Identify which cell holds the provided text, then report its (X, Y) central coordinate. 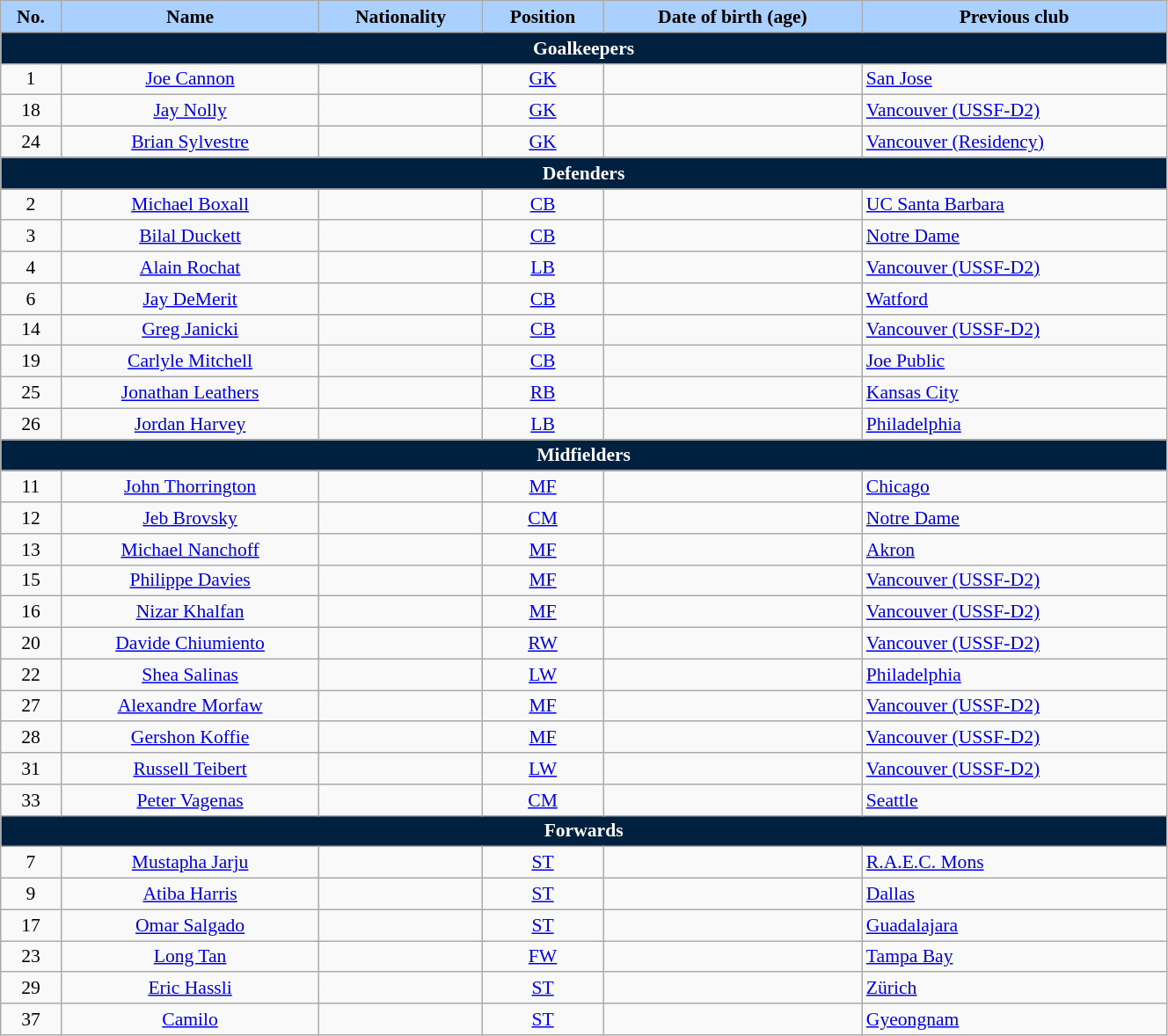
Defenders (584, 173)
Atiba Harris (190, 894)
Jordan Harvey (190, 424)
Long Tan (190, 957)
Guadalajara (1015, 925)
No. (31, 17)
16 (31, 612)
19 (31, 361)
18 (31, 111)
9 (31, 894)
1 (31, 79)
FW (543, 957)
15 (31, 580)
4 (31, 267)
Alexandre Morfaw (190, 706)
28 (31, 738)
24 (31, 142)
Previous club (1015, 17)
Alain Rochat (190, 267)
13 (31, 550)
Davide Chiumiento (190, 644)
Greg Janicki (190, 330)
17 (31, 925)
Jeb Brovsky (190, 518)
Gyeongnam (1015, 1019)
26 (31, 424)
Michael Boxall (190, 205)
Carlyle Mitchell (190, 361)
3 (31, 237)
Camilo (190, 1019)
Date of birth (age) (733, 17)
33 (31, 800)
7 (31, 863)
Peter Vagenas (190, 800)
Gershon Koffie (190, 738)
11 (31, 487)
Midfielders (584, 456)
2 (31, 205)
20 (31, 644)
Philippe Davies (190, 580)
Tampa Bay (1015, 957)
RW (543, 644)
Bilal Duckett (190, 237)
Jay DeMerit (190, 299)
12 (31, 518)
Akron (1015, 550)
23 (31, 957)
Omar Salgado (190, 925)
Joe Public (1015, 361)
Russell Teibert (190, 769)
Brian Sylvestre (190, 142)
31 (31, 769)
Position (543, 17)
Seattle (1015, 800)
6 (31, 299)
Name (190, 17)
John Thorrington (190, 487)
29 (31, 989)
Watford (1015, 299)
27 (31, 706)
Nizar Khalfan (190, 612)
Vancouver (Residency) (1015, 142)
Goalkeepers (584, 48)
Joe Cannon (190, 79)
Shea Salinas (190, 675)
Kansas City (1015, 393)
Jonathan Leathers (190, 393)
Nationality (401, 17)
Forwards (584, 831)
25 (31, 393)
Chicago (1015, 487)
14 (31, 330)
Michael Nanchoff (190, 550)
Zürich (1015, 989)
RB (543, 393)
Eric Hassli (190, 989)
Mustapha Jarju (190, 863)
R.A.E.C. Mons (1015, 863)
Dallas (1015, 894)
22 (31, 675)
37 (31, 1019)
UC Santa Barbara (1015, 205)
Jay Nolly (190, 111)
San Jose (1015, 79)
